Detect which cell encompasses the target text, then output its (X, Y) center coordinate. 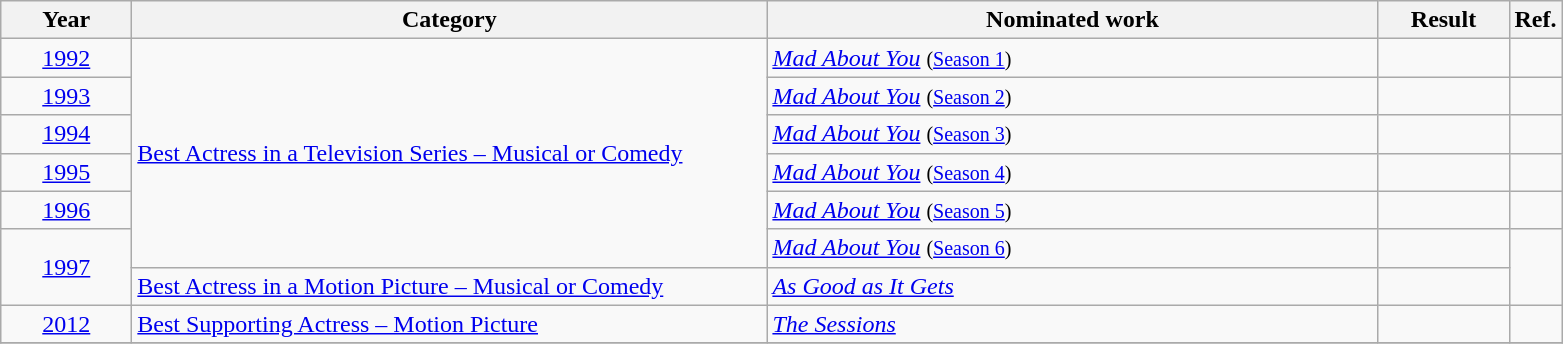
Mad About You (Season 6) (1072, 248)
Mad About You (Season 5) (1072, 210)
Best Actress in a Television Series – Musical or Comedy (450, 153)
1996 (66, 210)
Mad About You (Season 3) (1072, 134)
2012 (66, 324)
1994 (66, 134)
Mad About You (Season 1) (1072, 58)
Nominated work (1072, 20)
1992 (66, 58)
1993 (66, 96)
Best Supporting Actress – Motion Picture (450, 324)
1995 (66, 172)
Mad About You (Season 4) (1072, 172)
Category (450, 20)
1997 (66, 267)
The Sessions (1072, 324)
As Good as It Gets (1072, 286)
Mad About You (Season 2) (1072, 96)
Best Actress in a Motion Picture – Musical or Comedy (450, 286)
Result (1444, 20)
Ref. (1536, 20)
Year (66, 20)
